Output the [X, Y] coordinate of the center of the cell containing the given text.  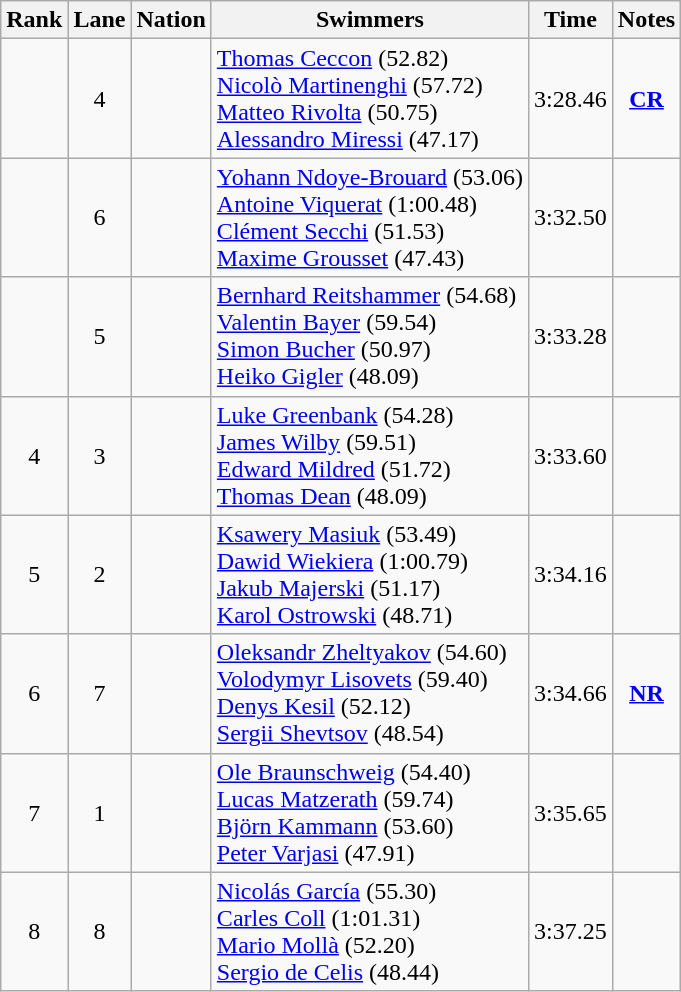
3:32.50 [571, 218]
3 [100, 456]
3:33.28 [571, 336]
3:34.66 [571, 694]
3:34.16 [571, 574]
Nation [171, 20]
Thomas Ceccon (52.82)Nicolò Martinenghi (57.72)Matteo Rivolta (50.75)Alessandro Miressi (47.17) [370, 98]
CR [646, 98]
NR [646, 694]
Swimmers [370, 20]
3:35.65 [571, 812]
Notes [646, 20]
Nicolás García (55.30)Carles Coll (1:01.31)Mario Mollà (52.20)Sergio de Celis (48.44) [370, 932]
Ole Braunschweig (54.40)Lucas Matzerath (59.74)Björn Kammann (53.60)Peter Varjasi (47.91) [370, 812]
Time [571, 20]
3:28.46 [571, 98]
3:37.25 [571, 932]
Ksawery Masiuk (53.49)Dawid Wiekiera (1:00.79)Jakub Majerski (51.17)Karol Ostrowski (48.71) [370, 574]
Bernhard Reitshammer (54.68)Valentin Bayer (59.54)Simon Bucher (50.97)Heiko Gigler (48.09) [370, 336]
Rank [34, 20]
Oleksandr Zheltyakov (54.60)Volodymyr Lisovets (59.40)Denys Kesil (52.12)Sergii Shevtsov (48.54) [370, 694]
2 [100, 574]
Yohann Ndoye-Brouard (53.06)Antoine Viquerat (1:00.48)Clément Secchi (51.53)Maxime Grousset (47.43) [370, 218]
3:33.60 [571, 456]
Luke Greenbank (54.28)James Wilby (59.51)Edward Mildred (51.72)Thomas Dean (48.09) [370, 456]
1 [100, 812]
Lane [100, 20]
